Capture the cell that displays the provided text and extract its (x, y) central coordinate. 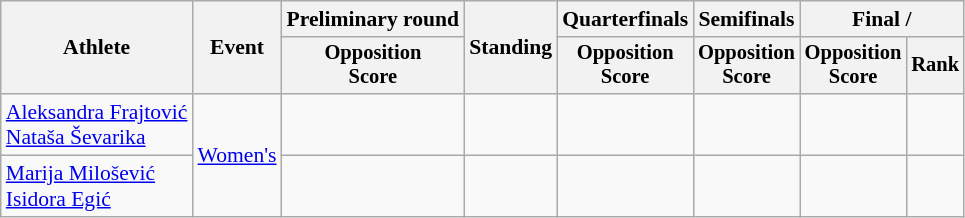
Athlete (97, 48)
Rank (935, 66)
Marija MiloševićIsidora Egić (97, 186)
Preliminary round (374, 19)
Aleksandra FrajtovićNataša Ševarika (97, 124)
Women's (238, 155)
Standing (510, 48)
Final / (882, 19)
Event (238, 48)
Semifinals (746, 19)
Quarterfinals (625, 19)
